Output the (X, Y) coordinate of the center of the cell containing the given text.  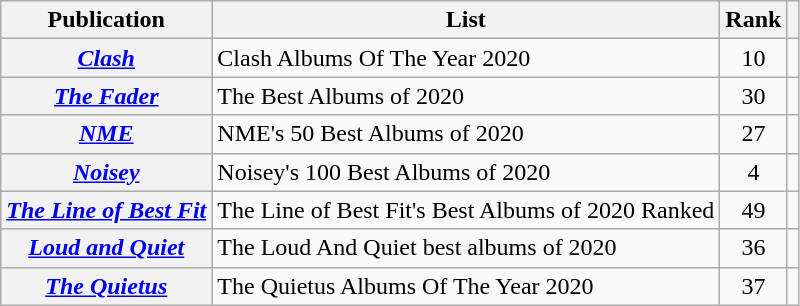
Clash Albums Of The Year 2020 (466, 58)
4 (754, 172)
10 (754, 58)
36 (754, 248)
The Line of Best Fit's Best Albums of 2020 Ranked (466, 210)
The Loud And Quiet best albums of 2020 (466, 248)
Publication (106, 20)
27 (754, 134)
The Fader (106, 96)
List (466, 20)
49 (754, 210)
37 (754, 286)
Noisey (106, 172)
Clash (106, 58)
Rank (754, 20)
30 (754, 96)
The Quietus (106, 286)
NME (106, 134)
NME's 50 Best Albums of 2020 (466, 134)
The Best Albums of 2020 (466, 96)
Loud and Quiet (106, 248)
The Line of Best Fit (106, 210)
The Quietus Albums Of The Year 2020 (466, 286)
Noisey's 100 Best Albums of 2020 (466, 172)
